Determine the (x, y) coordinate at the center of the cell enclosing the given text.  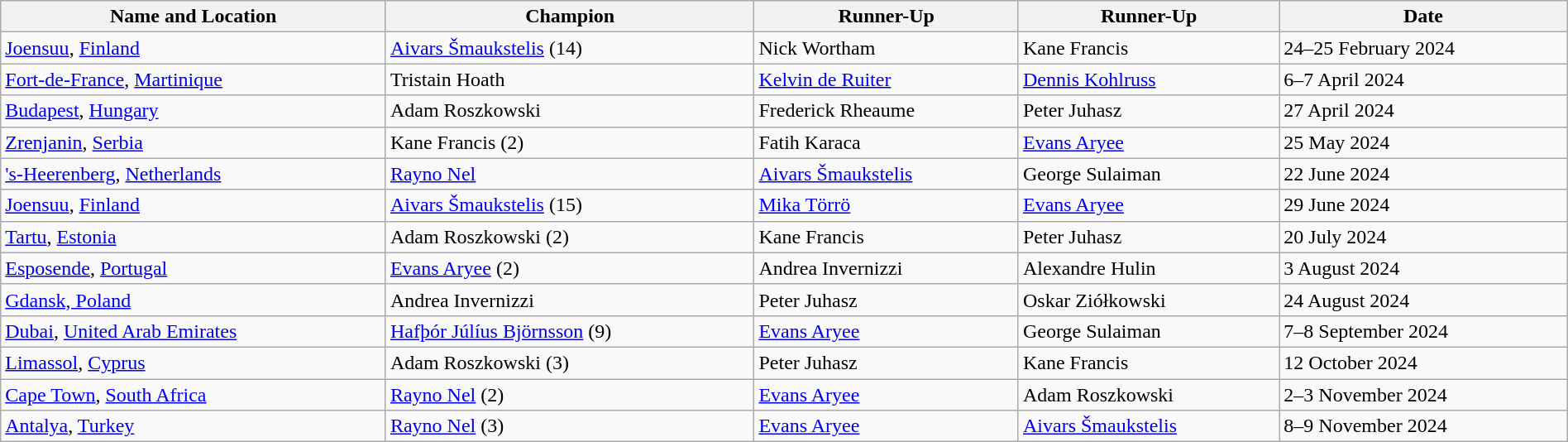
Fort-de-France, Martinique (194, 79)
Nick Wortham (887, 48)
Dubai, United Arab Emirates (194, 331)
3 August 2024 (1423, 268)
Kane Francis (2) (570, 142)
Champion (570, 17)
Rayno Nel (570, 174)
7–8 September 2024 (1423, 331)
Cape Town, South Africa (194, 395)
Oskar Ziółkowski (1148, 300)
29 June 2024 (1423, 205)
Zrenjanin, Serbia (194, 142)
6–7 April 2024 (1423, 79)
24–25 February 2024 (1423, 48)
Fatih Karaca (887, 142)
Frederick Rheaume (887, 111)
24 August 2024 (1423, 300)
Hafþór Júlíus Björnsson (9) (570, 331)
Date (1423, 17)
12 October 2024 (1423, 363)
Rayno Nel (3) (570, 426)
20 July 2024 (1423, 237)
2–3 November 2024 (1423, 395)
Tristain Hoath (570, 79)
Gdansk, Poland (194, 300)
Mika Törrö (887, 205)
Alexandre Hulin (1148, 268)
27 April 2024 (1423, 111)
's-Heerenberg, Netherlands (194, 174)
22 June 2024 (1423, 174)
Evans Aryee (2) (570, 268)
Aivars Šmaukstelis (14) (570, 48)
Tartu, Estonia (194, 237)
Name and Location (194, 17)
Esposende, Portugal (194, 268)
Kelvin de Ruiter (887, 79)
Adam Roszkowski (2) (570, 237)
Aivars Šmaukstelis (15) (570, 205)
Dennis Kohlruss (1148, 79)
Rayno Nel (2) (570, 395)
25 May 2024 (1423, 142)
Budapest, Hungary (194, 111)
Limassol, Cyprus (194, 363)
8–9 November 2024 (1423, 426)
Antalya, Turkey (194, 426)
Adam Roszkowski (3) (570, 363)
